Return the [x, y] coordinate for the center point of the cell that contains the specified text.  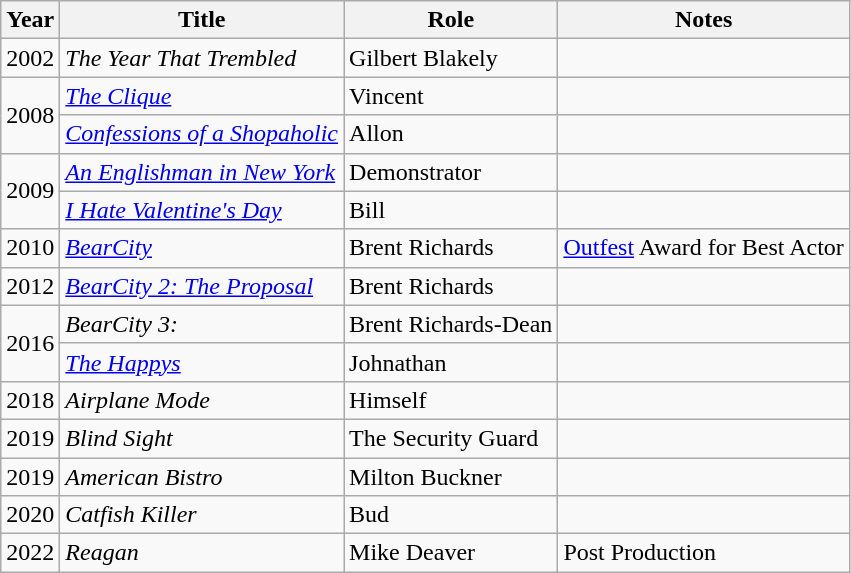
Notes [704, 20]
2002 [30, 58]
The Year That Trembled [202, 58]
Confessions of a Shopaholic [202, 134]
I Hate Valentine's Day [202, 210]
2009 [30, 191]
Allon [451, 134]
2008 [30, 115]
The Happys [202, 362]
Outfest Award for Best Actor [704, 248]
Milton Buckner [451, 477]
Blind Sight [202, 438]
Mike Deaver [451, 553]
Airplane Mode [202, 400]
Catfish Killer [202, 515]
Vincent [451, 96]
Reagan [202, 553]
BearCity 2: The Proposal [202, 286]
Title [202, 20]
2018 [30, 400]
The Security Guard [451, 438]
Demonstrator [451, 172]
Year [30, 20]
BearCity [202, 248]
Johnathan [451, 362]
Role [451, 20]
Gilbert Blakely [451, 58]
The Clique [202, 96]
An Englishman in New York [202, 172]
Brent Richards-Dean [451, 324]
2016 [30, 343]
BearCity 3: [202, 324]
2012 [30, 286]
2020 [30, 515]
Bill [451, 210]
Bud [451, 515]
American Bistro [202, 477]
Post Production [704, 553]
2022 [30, 553]
Himself [451, 400]
2010 [30, 248]
